For the text-containing cell, return its midpoint in [x, y] coordinate format. 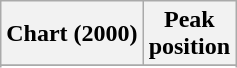
Peakposition [189, 34]
Chart (2000) [72, 34]
